Output the (x, y) coordinate of the center of the cell containing the given text.  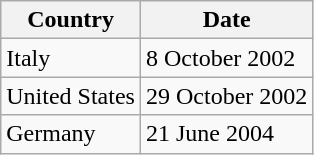
29 October 2002 (226, 96)
United States (71, 96)
21 June 2004 (226, 134)
Italy (71, 58)
Country (71, 20)
Date (226, 20)
Germany (71, 134)
8 October 2002 (226, 58)
